Find where the given text appears and provide that cell's center as (X, Y) coordinate. 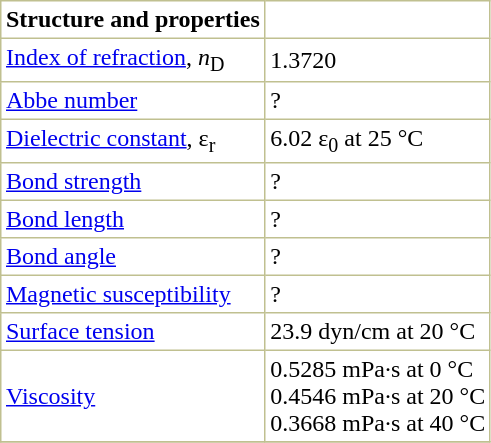
Magnetic susceptibility (133, 295)
Dielectric constant, εr (133, 142)
Viscosity (133, 397)
1.3720 (378, 60)
Bond angle (133, 257)
0.5285 mPa·s at 0 °C0.4546 mPa·s at 20 °C0.3668 mPa·s at 40 °C (378, 397)
Bond length (133, 220)
Index of refraction, nD (133, 60)
23.9 dyn/cm at 20 °C (378, 332)
Bond strength (133, 182)
Structure and properties (133, 20)
Surface tension (133, 332)
6.02 ε0 at 25 °C (378, 142)
Abbe number (133, 101)
